Find where the given text appears and provide that cell's center as (x, y) coordinate. 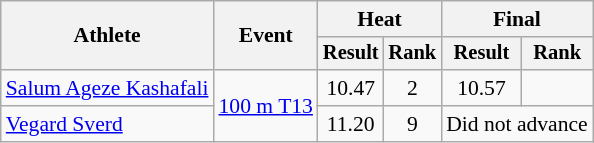
9 (413, 124)
10.47 (351, 88)
Did not advance (517, 124)
Salum Ageze Kashafali (108, 88)
Heat (380, 19)
100 m T13 (265, 106)
Vegard Sverd (108, 124)
Final (517, 19)
11.20 (351, 124)
2 (413, 88)
Athlete (108, 36)
10.57 (482, 88)
Event (265, 36)
